Find where the given text appears and provide that cell's center as (X, Y) coordinate. 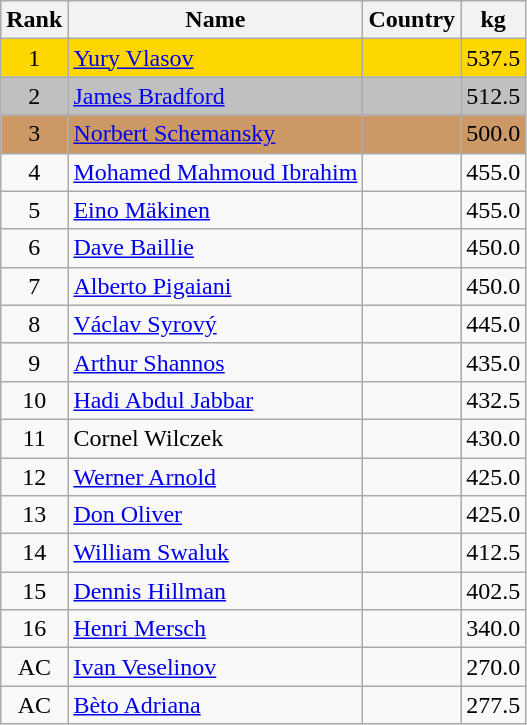
430.0 (494, 438)
2 (34, 96)
16 (34, 629)
277.5 (494, 705)
3 (34, 134)
Bèto Adriana (216, 705)
Ivan Veselinov (216, 667)
William Swaluk (216, 553)
Arthur Shannos (216, 362)
10 (34, 400)
1 (34, 58)
Dennis Hillman (216, 591)
Alberto Pigaiani (216, 286)
500.0 (494, 134)
6 (34, 248)
5 (34, 210)
432.5 (494, 400)
15 (34, 591)
Werner Arnold (216, 477)
James Bradford (216, 96)
435.0 (494, 362)
Cornel Wilczek (216, 438)
Don Oliver (216, 515)
Václav Syrový (216, 324)
Country (412, 20)
445.0 (494, 324)
7 (34, 286)
Eino Mäkinen (216, 210)
512.5 (494, 96)
Norbert Schemansky (216, 134)
Name (216, 20)
8 (34, 324)
340.0 (494, 629)
537.5 (494, 58)
9 (34, 362)
12 (34, 477)
Dave Baillie (216, 248)
270.0 (494, 667)
4 (34, 172)
Mohamed Mahmoud Ibrahim (216, 172)
Yury Vlasov (216, 58)
Rank (34, 20)
11 (34, 438)
13 (34, 515)
14 (34, 553)
kg (494, 20)
402.5 (494, 591)
Henri Mersch (216, 629)
412.5 (494, 553)
Hadi Abdul Jabbar (216, 400)
